Search for the cell housing the specified text and yield its [x, y] center coordinate. 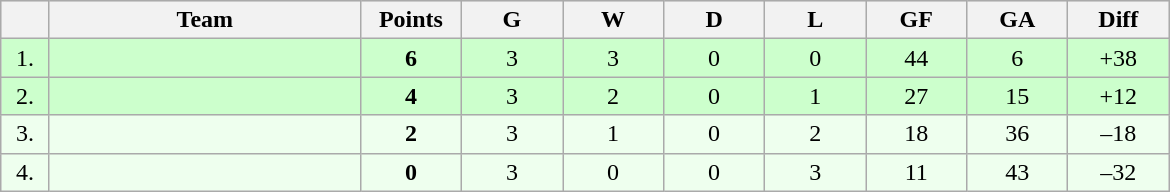
4. [26, 172]
GA [1018, 20]
GF [916, 20]
18 [916, 134]
27 [916, 96]
G [512, 20]
11 [916, 172]
D [714, 20]
15 [1018, 96]
+38 [1118, 58]
L [816, 20]
3. [26, 134]
2. [26, 96]
36 [1018, 134]
Diff [1118, 20]
+12 [1118, 96]
4 [410, 96]
44 [916, 58]
43 [1018, 172]
Points [410, 20]
Team [204, 20]
1. [26, 58]
–32 [1118, 172]
–18 [1118, 134]
W [612, 20]
